Return [X, Y] of the center of cell containing provided text 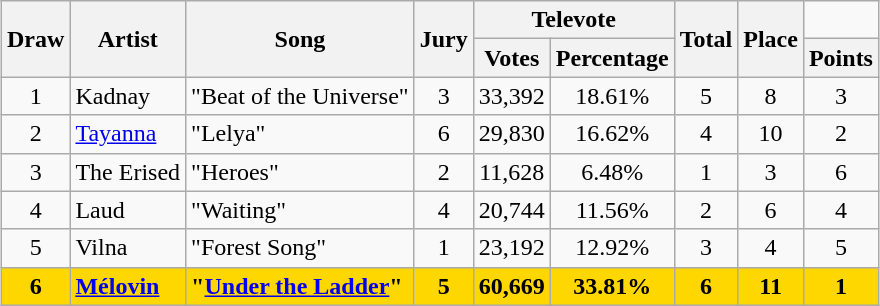
29,830 [512, 134]
"Lelya" [300, 134]
Total [706, 39]
11,628 [512, 172]
Tayanna [128, 134]
Vilna [128, 248]
11.56% [612, 210]
Televote [574, 20]
Draw [36, 39]
The Erised [128, 172]
10 [771, 134]
"Waiting" [300, 210]
8 [771, 96]
33,392 [512, 96]
11 [771, 286]
60,669 [512, 286]
"Heroes" [300, 172]
"Beat of the Universe" [300, 96]
Percentage [612, 58]
18.61% [612, 96]
Artist [128, 39]
20,744 [512, 210]
Points [840, 58]
Laud [128, 210]
23,192 [512, 248]
33.81% [612, 286]
6.48% [612, 172]
Mélovin [128, 286]
"Under the Ladder" [300, 286]
"Forest Song" [300, 248]
Votes [512, 58]
12.92% [612, 248]
Kadnay [128, 96]
Song [300, 39]
Place [771, 39]
16.62% [612, 134]
Jury [444, 39]
